Determine the (x, y) coordinate at the center of the cell enclosing the given text.  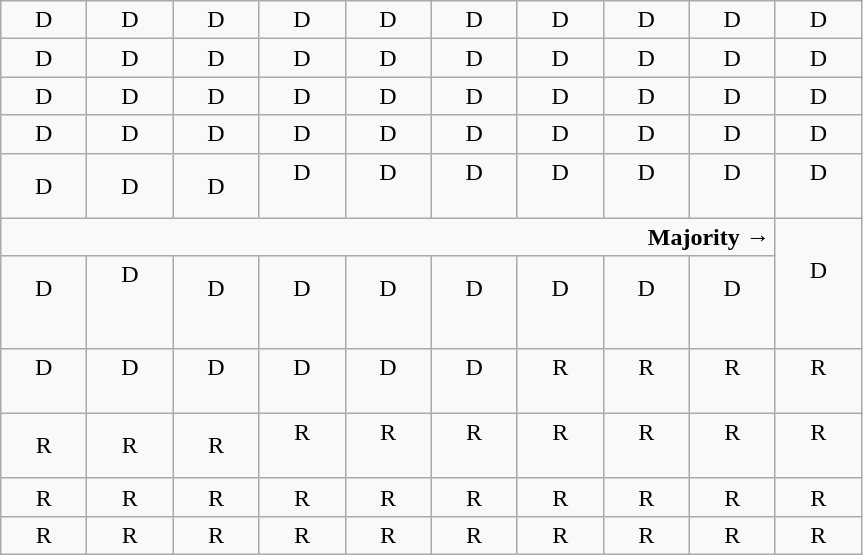
Majority → (388, 237)
